For the text-containing cell, return its midpoint in (X, Y) coordinate format. 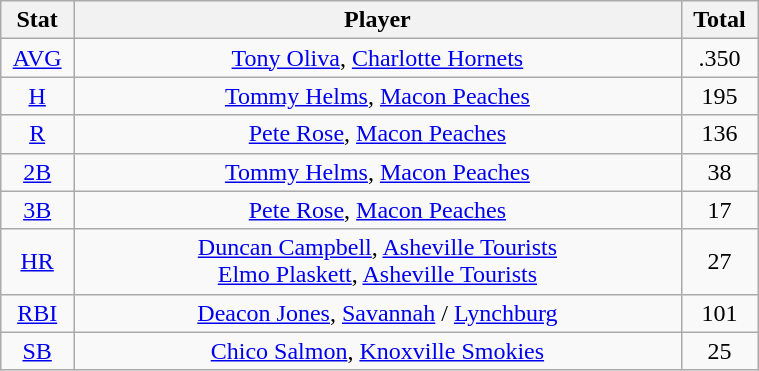
17 (719, 210)
.350 (719, 58)
38 (719, 172)
101 (719, 313)
136 (719, 134)
SB (38, 351)
27 (719, 262)
Tony Oliva, Charlotte Hornets (378, 58)
25 (719, 351)
195 (719, 96)
Duncan Campbell, Asheville Tourists Elmo Plaskett, Asheville Tourists (378, 262)
3B (38, 210)
HR (38, 262)
Deacon Jones, Savannah / Lynchburg (378, 313)
Total (719, 20)
2B (38, 172)
Stat (38, 20)
H (38, 96)
RBI (38, 313)
Chico Salmon, Knoxville Smokies (378, 351)
AVG (38, 58)
R (38, 134)
Player (378, 20)
